Output the [X, Y] coordinate of the center of the cell containing the given text.  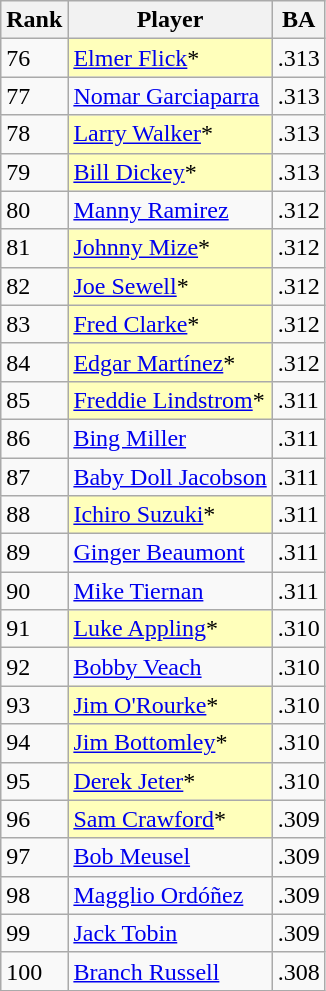
76 [34, 58]
Sam Crawford* [170, 819]
Mike Tiernan [170, 591]
Larry Walker* [170, 134]
89 [34, 553]
97 [34, 857]
Jim Bottomley* [170, 743]
93 [34, 705]
Freddie Lindstrom* [170, 400]
Manny Ramirez [170, 210]
Magglio Ordóñez [170, 895]
80 [34, 210]
Luke Appling* [170, 629]
81 [34, 248]
Fred Clarke* [170, 324]
85 [34, 400]
100 [34, 971]
Edgar Martínez* [170, 362]
92 [34, 667]
79 [34, 172]
78 [34, 134]
Nomar Garciaparra [170, 96]
Derek Jeter* [170, 781]
Bobby Veach [170, 667]
.308 [298, 971]
99 [34, 933]
Johnny Mize* [170, 248]
Jim O'Rourke* [170, 705]
86 [34, 438]
91 [34, 629]
87 [34, 477]
83 [34, 324]
Joe Sewell* [170, 286]
82 [34, 286]
Player [170, 20]
94 [34, 743]
Bing Miller [170, 438]
88 [34, 515]
Branch Russell [170, 971]
90 [34, 591]
95 [34, 781]
BA [298, 20]
84 [34, 362]
Baby Doll Jacobson [170, 477]
77 [34, 96]
Ichiro Suzuki* [170, 515]
Bob Meusel [170, 857]
Jack Tobin [170, 933]
Ginger Beaumont [170, 553]
Bill Dickey* [170, 172]
96 [34, 819]
Rank [34, 20]
98 [34, 895]
Elmer Flick* [170, 58]
